For the text-containing cell, return its midpoint in (X, Y) coordinate format. 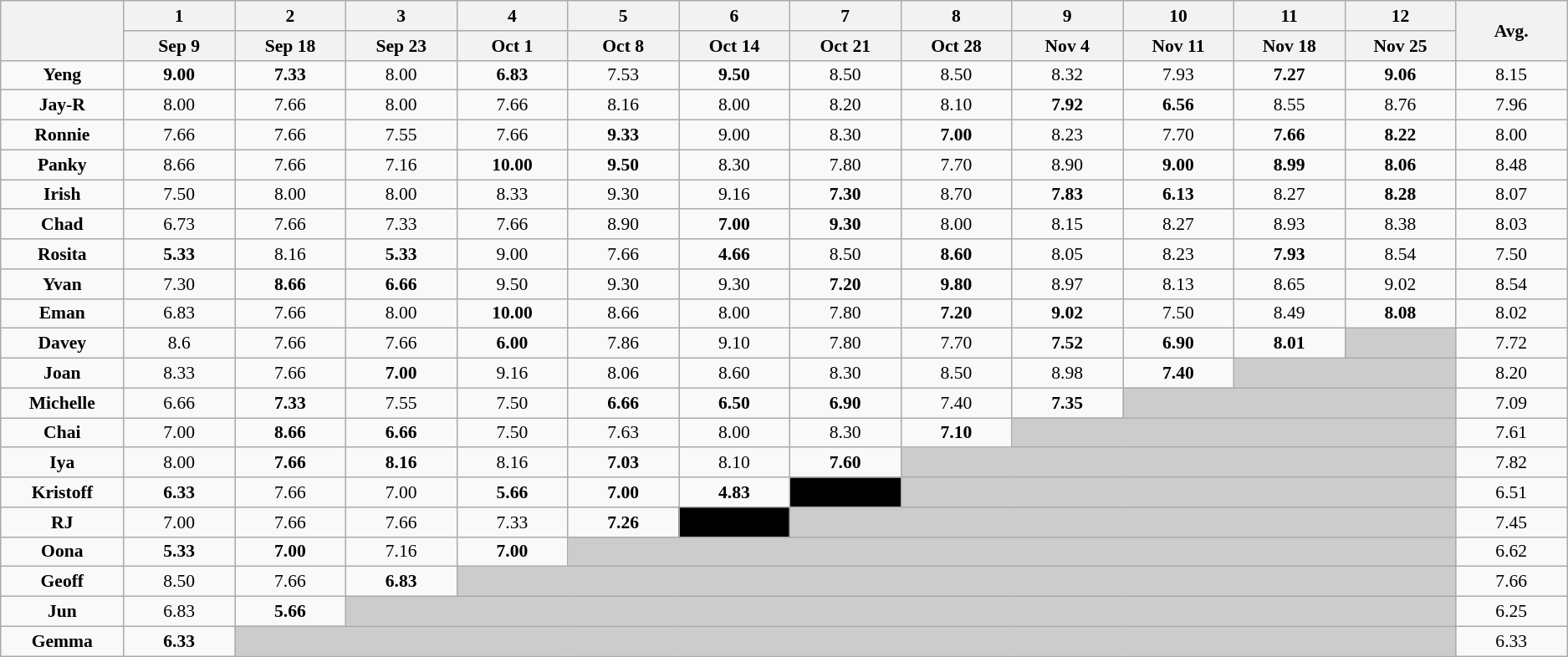
8.65 (1290, 284)
7.09 (1512, 403)
Geoff (62, 582)
7.52 (1067, 344)
5 (624, 16)
3 (401, 16)
7.53 (624, 75)
Oct 8 (624, 46)
8 (957, 16)
Yeng (62, 75)
8.08 (1400, 313)
7.96 (1512, 105)
6 (734, 16)
8.98 (1067, 374)
10 (1179, 16)
Chai (62, 433)
11 (1290, 16)
7.26 (624, 522)
6.00 (512, 344)
Ronnie (62, 135)
9.80 (957, 284)
8.32 (1067, 75)
8.6 (179, 344)
8.28 (1400, 195)
6.25 (1512, 612)
6.73 (179, 225)
8.70 (957, 195)
6.13 (1179, 195)
RJ (62, 522)
8.01 (1290, 344)
Nov 18 (1290, 46)
8.76 (1400, 105)
7.60 (845, 463)
7.61 (1512, 433)
7.72 (1512, 344)
Yvan (62, 284)
Avg. (1512, 30)
7.45 (1512, 522)
7.92 (1067, 105)
Oona (62, 552)
7.82 (1512, 463)
Sep 18 (291, 46)
6.62 (1512, 552)
Panky (62, 165)
9.10 (734, 344)
7.86 (624, 344)
8.48 (1512, 165)
2 (291, 16)
8.93 (1290, 225)
Sep 9 (179, 46)
8.22 (1400, 135)
8.38 (1400, 225)
7 (845, 16)
Joan (62, 374)
7.83 (1067, 195)
Oct 14 (734, 46)
Eman (62, 313)
8.02 (1512, 313)
9.06 (1400, 75)
Davey (62, 344)
8.07 (1512, 195)
1 (179, 16)
Sep 23 (401, 46)
8.03 (1512, 225)
8.49 (1290, 313)
8.55 (1290, 105)
4.83 (734, 492)
Jay-R (62, 105)
7.27 (1290, 75)
8.97 (1067, 284)
Kristoff (62, 492)
Jun (62, 612)
Michelle (62, 403)
6.56 (1179, 105)
8.99 (1290, 165)
8.05 (1067, 254)
Oct 28 (957, 46)
6.50 (734, 403)
4.66 (734, 254)
9 (1067, 16)
12 (1400, 16)
8.13 (1179, 284)
Irish (62, 195)
7.03 (624, 463)
7.63 (624, 433)
Rosita (62, 254)
Iya (62, 463)
Nov 25 (1400, 46)
4 (512, 16)
Nov 11 (1179, 46)
Gemma (62, 641)
9.33 (624, 135)
Nov 4 (1067, 46)
6.51 (1512, 492)
Oct 21 (845, 46)
7.35 (1067, 403)
Oct 1 (512, 46)
Chad (62, 225)
